Provide the (x, y) coordinate of the cell's center where the given text is located.  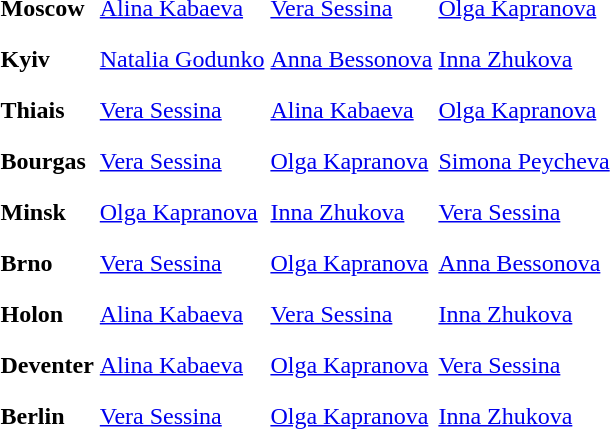
Natalia Godunko (182, 59)
Inna Zhukova (352, 212)
Anna Bessonova (352, 59)
